Capture the cell that displays the provided text and extract its (x, y) central coordinate. 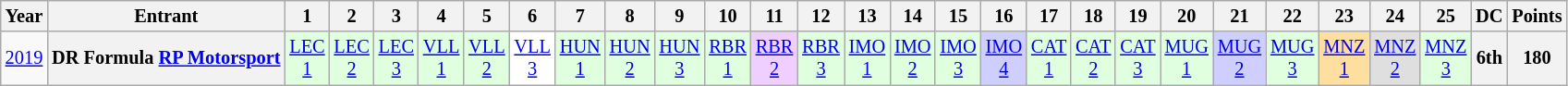
11 (774, 16)
25 (1445, 16)
LEC1 (307, 58)
RBR3 (820, 58)
19 (1137, 16)
3 (396, 16)
VLL2 (486, 58)
IMO1 (867, 58)
HUN3 (680, 58)
8 (630, 16)
5 (486, 16)
7 (580, 16)
LEC2 (352, 58)
18 (1093, 16)
RBR1 (727, 58)
4 (442, 16)
MUG2 (1240, 58)
6th (1489, 58)
10 (727, 16)
2019 (24, 58)
RBR2 (774, 58)
CAT2 (1093, 58)
MNZ2 (1395, 58)
MUG3 (1292, 58)
HUN1 (580, 58)
CAT1 (1049, 58)
MNZ3 (1445, 58)
VLL1 (442, 58)
12 (820, 16)
MUG1 (1186, 58)
IMO4 (1003, 58)
HUN2 (630, 58)
6 (532, 16)
180 (1537, 58)
MNZ1 (1343, 58)
VLL3 (532, 58)
LEC3 (396, 58)
Points (1537, 16)
15 (957, 16)
14 (913, 16)
IMO2 (913, 58)
1 (307, 16)
Year (24, 16)
13 (867, 16)
21 (1240, 16)
DR Formula RP Motorsport (166, 58)
IMO3 (957, 58)
20 (1186, 16)
2 (352, 16)
17 (1049, 16)
DC (1489, 16)
16 (1003, 16)
23 (1343, 16)
24 (1395, 16)
Entrant (166, 16)
9 (680, 16)
CAT3 (1137, 58)
22 (1292, 16)
